Search for the cell housing the specified text and yield its [x, y] center coordinate. 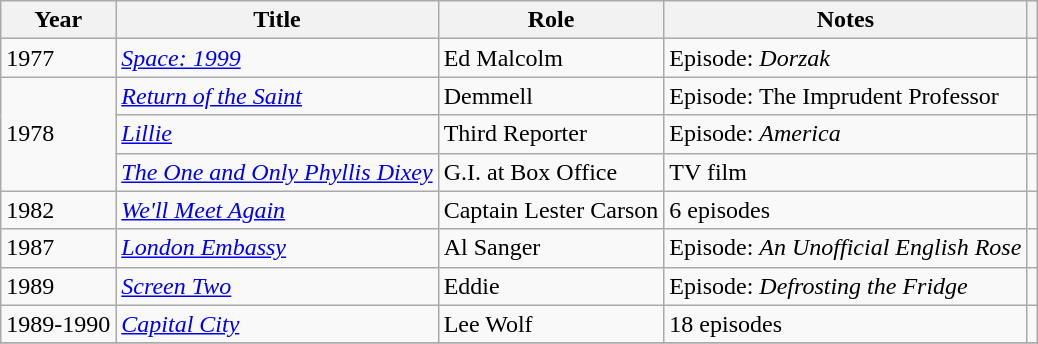
1977 [58, 58]
TV film [846, 172]
Role [551, 20]
We'll Meet Again [277, 210]
18 episodes [846, 324]
1982 [58, 210]
Captain Lester Carson [551, 210]
Year [58, 20]
Episode: Dorzak [846, 58]
London Embassy [277, 248]
Lee Wolf [551, 324]
Title [277, 20]
6 episodes [846, 210]
Episode: The Imprudent Professor [846, 96]
Space: 1999 [277, 58]
Ed Malcolm [551, 58]
1987 [58, 248]
Third Reporter [551, 134]
Screen Two [277, 286]
Episode: An Unofficial English Rose [846, 248]
1989-1990 [58, 324]
Al Sanger [551, 248]
Demmell [551, 96]
Notes [846, 20]
Episode: America [846, 134]
G.I. at Box Office [551, 172]
Capital City [277, 324]
The One and Only Phyllis Dixey [277, 172]
1989 [58, 286]
1978 [58, 134]
Episode: Defrosting the Fridge [846, 286]
Eddie [551, 286]
Lillie [277, 134]
Return of the Saint [277, 96]
